For the text-containing cell, return its midpoint in [x, y] coordinate format. 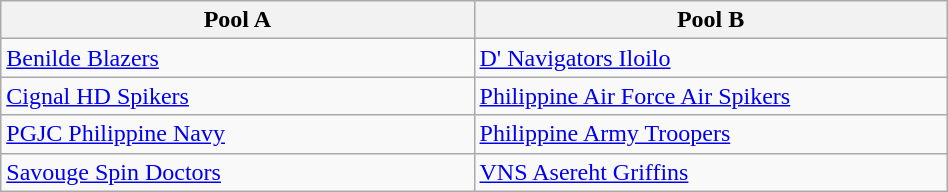
Benilde Blazers [238, 58]
Philippine Army Troopers [710, 134]
Philippine Air Force Air Spikers [710, 96]
Pool A [238, 20]
D' Navigators Iloilo [710, 58]
Pool B [710, 20]
Savouge Spin Doctors [238, 172]
PGJC Philippine Navy [238, 134]
Cignal HD Spikers [238, 96]
VNS Asereht Griffins [710, 172]
